Find where the given text appears and provide that cell's center as [X, Y] coordinate. 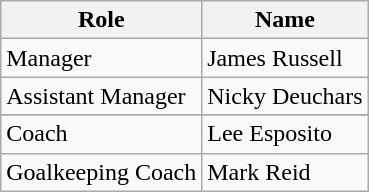
James Russell [285, 58]
Coach [102, 134]
Goalkeeping Coach [102, 172]
Lee Esposito [285, 134]
Role [102, 20]
Assistant Manager [102, 96]
Mark Reid [285, 172]
Manager [102, 58]
Name [285, 20]
Nicky Deuchars [285, 96]
